Detect which cell encompasses the target text, then output its [x, y] center coordinate. 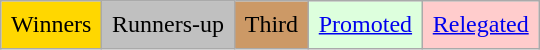
Runners-up [168, 25]
Promoted [365, 25]
Winners [52, 25]
Relegated [480, 25]
Third [271, 25]
